Detect which cell encompasses the target text, then output its (x, y) center coordinate. 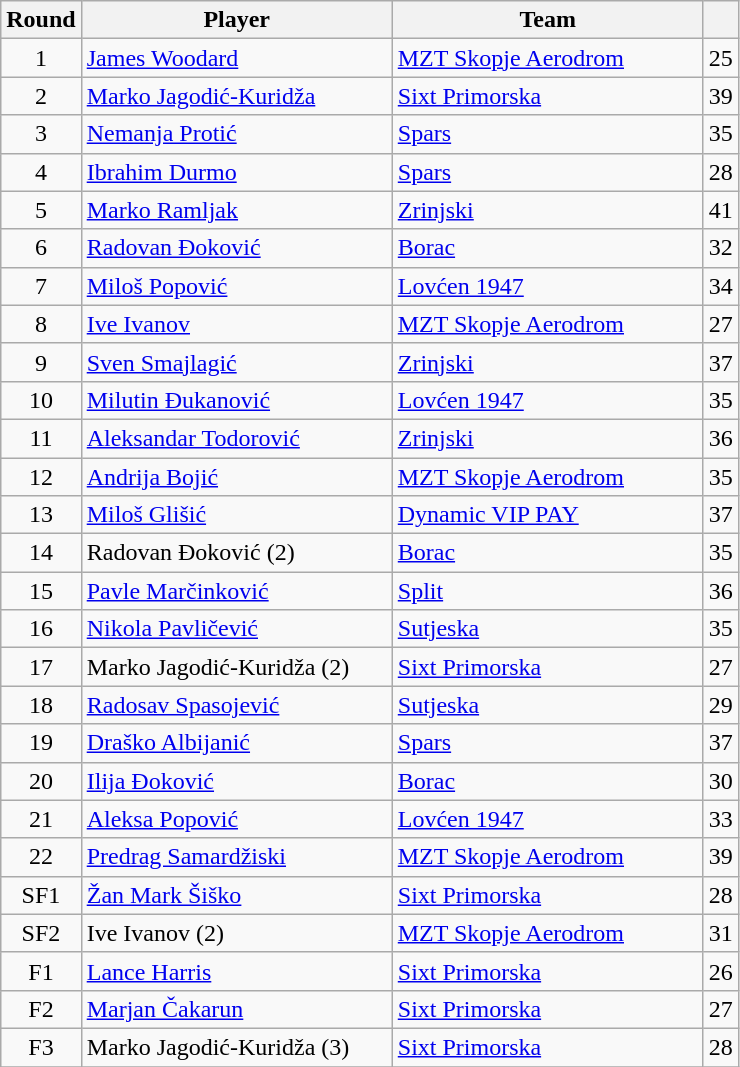
29 (720, 705)
Žan Mark Šiško (236, 895)
Team (548, 20)
Radovan Đoković (236, 248)
Miloš Glišić (236, 515)
10 (41, 400)
20 (41, 781)
8 (41, 324)
16 (41, 629)
Miloš Popović (236, 286)
13 (41, 515)
19 (41, 743)
Marko Jagodić-Kuridža (236, 96)
4 (41, 172)
5 (41, 210)
SF1 (41, 895)
F3 (41, 1047)
Dynamic VIP PAY (548, 515)
Marko Ramljak (236, 210)
11 (41, 438)
2 (41, 96)
F2 (41, 1009)
F1 (41, 971)
Marjan Čakarun (236, 1009)
Andrija Bojić (236, 477)
Lance Harris (236, 971)
32 (720, 248)
41 (720, 210)
26 (720, 971)
Ive Ivanov (236, 324)
Nikola Pavličević (236, 629)
22 (41, 857)
15 (41, 591)
James Woodard (236, 58)
Draško Albijanić (236, 743)
Nemanja Protić (236, 134)
14 (41, 553)
17 (41, 667)
Ibrahim Durmo (236, 172)
Sven Smajlagić (236, 362)
Pavle Marčinković (236, 591)
21 (41, 819)
Radovan Đoković (2) (236, 553)
6 (41, 248)
Aleksandar Todorović (236, 438)
12 (41, 477)
Marko Jagodić-Kuridža (3) (236, 1047)
Marko Jagodić-Kuridža (2) (236, 667)
Milutin Đukanović (236, 400)
Radosav Spasojević (236, 705)
1 (41, 58)
Round (41, 20)
Ilija Đoković (236, 781)
3 (41, 134)
31 (720, 933)
30 (720, 781)
9 (41, 362)
Split (548, 591)
Player (236, 20)
SF2 (41, 933)
Aleksa Popović (236, 819)
25 (720, 58)
34 (720, 286)
33 (720, 819)
Ive Ivanov (2) (236, 933)
7 (41, 286)
Predrag Samardžiski (236, 857)
18 (41, 705)
